Pinpoint the cell where the given text exists, returning its [x, y] midpoint coordinate. 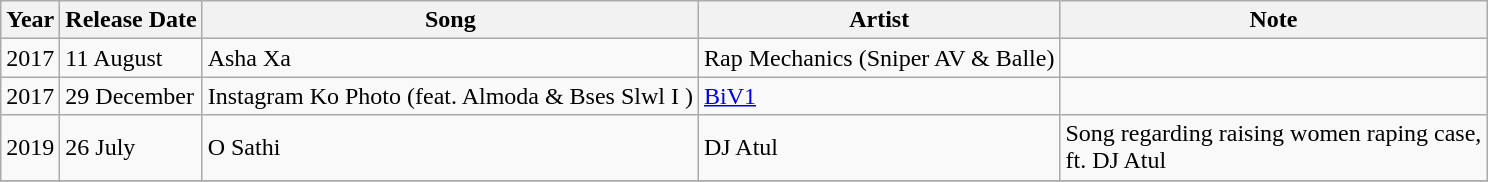
29 December [131, 96]
26 July [131, 148]
Rap Mechanics (Sniper AV & Balle) [878, 58]
Year [30, 20]
11 August [131, 58]
Asha Xa [450, 58]
Instagram Ko Photo (feat. Almoda & Bses Slwl I ) [450, 96]
Note [1274, 20]
BiV1 [878, 96]
Song regarding raising women raping case,ft. DJ Atul [1274, 148]
Release Date [131, 20]
O Sathi [450, 148]
DJ Atul [878, 148]
Artist [878, 20]
Song [450, 20]
2019 [30, 148]
